Detect which cell encompasses the target text, then output its [x, y] center coordinate. 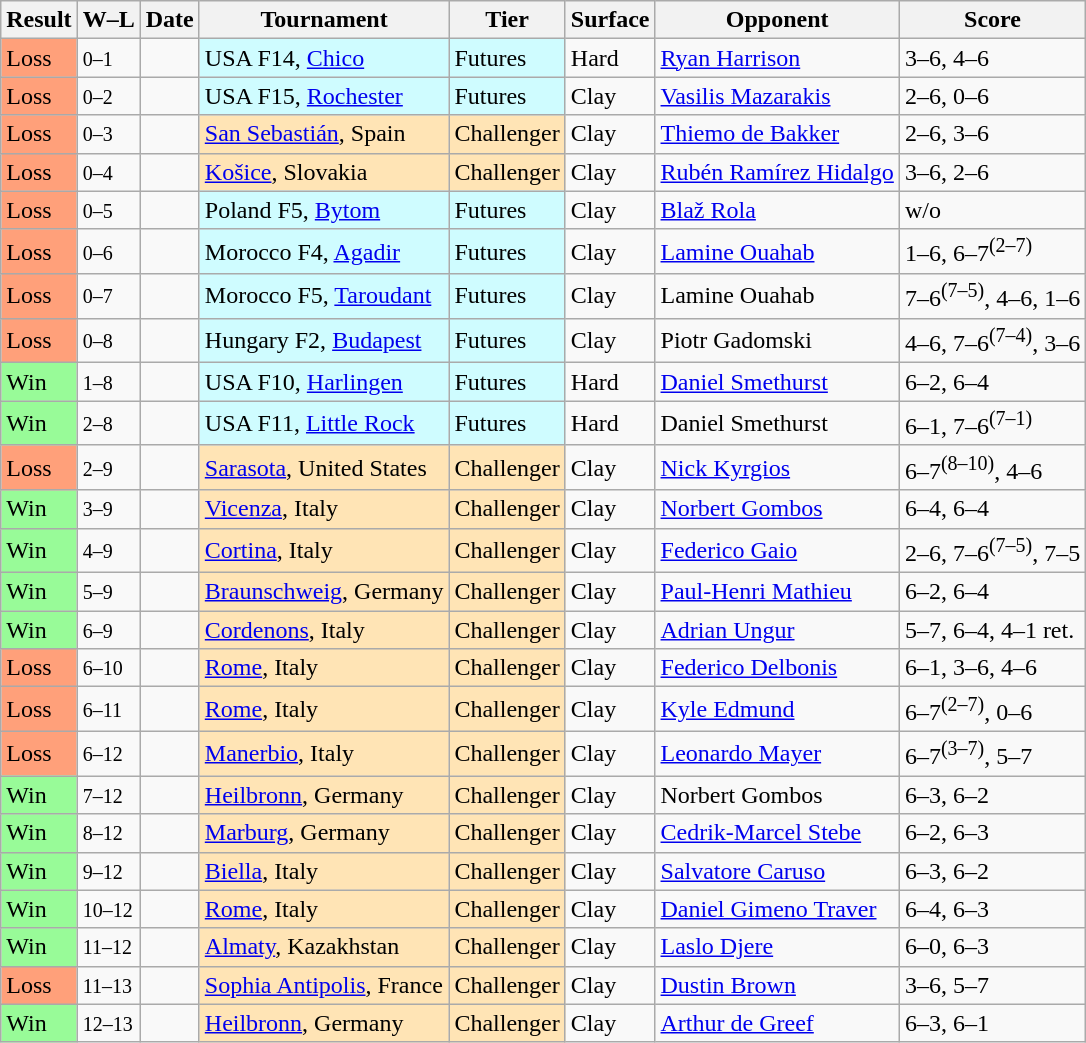
Tier [507, 20]
Braunschweig, Germany [324, 592]
7–6(7–5), 4–6, 1–6 [992, 296]
11–13 [108, 985]
1–6, 6–7(2–7) [992, 252]
2–8 [108, 424]
Cordenons, Italy [324, 630]
11–12 [108, 947]
Nick Kyrgios [777, 468]
2–6, 0–6 [992, 96]
6–7(3–7), 5–7 [992, 754]
3–6, 5–7 [992, 985]
6–4, 6–4 [992, 509]
Manerbio, Italy [324, 754]
6–11 [108, 710]
Tournament [324, 20]
6–4, 6–3 [992, 909]
Košice, Slovakia [324, 172]
Piotr Gadomski [777, 340]
Sarasota, United States [324, 468]
Morocco F4, Agadir [324, 252]
Marburg, Germany [324, 833]
0–5 [108, 210]
Result [39, 20]
USA F14, Chico [324, 58]
Biella, Italy [324, 871]
0–8 [108, 340]
Adrian Ungur [777, 630]
4–9 [108, 550]
Arthur de Greef [777, 1023]
w/o [992, 210]
Opponent [777, 20]
8–12 [108, 833]
Kyle Edmund [777, 710]
USA F15, Rochester [324, 96]
Thiemo de Bakker [777, 134]
6–3, 6–1 [992, 1023]
5–9 [108, 592]
Dustin Brown [777, 985]
6–0, 6–3 [992, 947]
Salvatore Caruso [777, 871]
USA F10, Harlingen [324, 382]
W–L [108, 20]
Score [992, 20]
Surface [610, 20]
Hungary F2, Budapest [324, 340]
Blaž Rola [777, 210]
5–7, 6–4, 4–1 ret. [992, 630]
3–9 [108, 509]
USA F11, Little Rock [324, 424]
Date [170, 20]
0–6 [108, 252]
6–1, 3–6, 4–6 [992, 668]
Poland F5, Bytom [324, 210]
3–6, 4–6 [992, 58]
Cedrik-Marcel Stebe [777, 833]
10–12 [108, 909]
2–6, 3–6 [992, 134]
Laslo Djere [777, 947]
6–12 [108, 754]
0–1 [108, 58]
Almaty, Kazakhstan [324, 947]
Federico Gaio [777, 550]
6–2, 6–3 [992, 833]
Vasilis Mazarakis [777, 96]
12–13 [108, 1023]
4–6, 7–6(7–4), 3–6 [992, 340]
San Sebastián, Spain [324, 134]
1–8 [108, 382]
9–12 [108, 871]
Morocco F5, Taroudant [324, 296]
2–6, 7–6(7–5), 7–5 [992, 550]
6–7(2–7), 0–6 [992, 710]
Ryan Harrison [777, 58]
0–4 [108, 172]
Rubén Ramírez Hidalgo [777, 172]
6–1, 7–6(7–1) [992, 424]
0–3 [108, 134]
Federico Delbonis [777, 668]
6–9 [108, 630]
Leonardo Mayer [777, 754]
3–6, 2–6 [992, 172]
Cortina, Italy [324, 550]
6–10 [108, 668]
Paul-Henri Mathieu [777, 592]
Daniel Gimeno Traver [777, 909]
7–12 [108, 795]
6–7(8–10), 4–6 [992, 468]
0–7 [108, 296]
2–9 [108, 468]
Sophia Antipolis, France [324, 985]
0–2 [108, 96]
Vicenza, Italy [324, 509]
